Capture the cell that displays the provided text and extract its [X, Y] central coordinate. 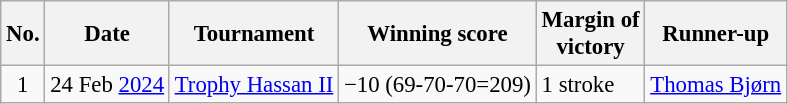
Date [107, 34]
Thomas Bjørn [716, 85]
Tournament [254, 34]
24 Feb 2024 [107, 85]
Winning score [438, 34]
Margin ofvictory [590, 34]
1 stroke [590, 85]
Trophy Hassan II [254, 85]
Runner-up [716, 34]
−10 (69-70-70=209) [438, 85]
No. [23, 34]
1 [23, 85]
